Determine the [x, y] coordinate at the center of the cell enclosing the given text.  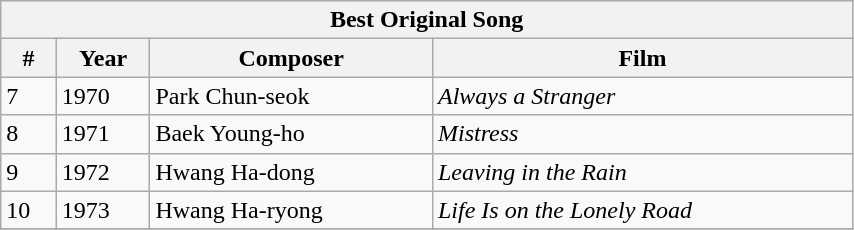
Hwang Ha-dong [292, 172]
Hwang Ha-ryong [292, 210]
Year [103, 58]
Best Original Song [427, 20]
Baek Young-ho [292, 134]
Always a Stranger [642, 96]
Park Chun-seok [292, 96]
1972 [103, 172]
Film [642, 58]
1973 [103, 210]
1970 [103, 96]
10 [29, 210]
Life Is on the Lonely Road [642, 210]
Composer [292, 58]
Leaving in the Rain [642, 172]
# [29, 58]
8 [29, 134]
9 [29, 172]
1971 [103, 134]
Mistress [642, 134]
7 [29, 96]
